Identify which cell holds the provided text, then report its [x, y] central coordinate. 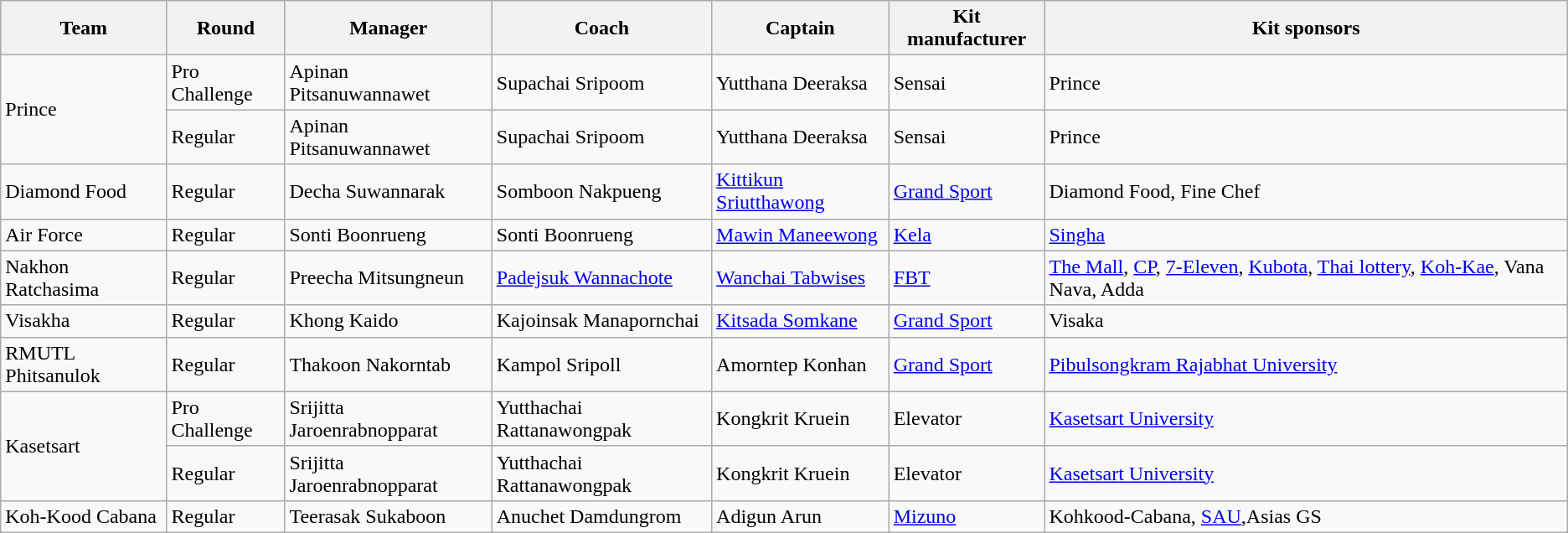
Team [84, 28]
Captain [801, 28]
Kit sponsors [1306, 28]
Visaka [1306, 321]
Somboon Nakpueng [601, 191]
Kajoinsak Manapornchai [601, 321]
Teerasak Sukaboon [389, 516]
Decha Suwannarak [389, 191]
Visakha [84, 321]
Anuchet Damdungrom [601, 516]
Kasetsart [84, 446]
Wanchai Tabwises [801, 278]
RMUTL Phitsanulok [84, 364]
FBT [967, 278]
The Mall, CP, 7-Eleven, Kubota, Thai lottery, Koh-Kae, Vana Nava, Adda [1306, 278]
Manager [389, 28]
Singha [1306, 235]
Kela [967, 235]
Mawin Maneewong [801, 235]
Amorntep Konhan [801, 364]
Pibulsongkram Rajabhat University [1306, 364]
Kohkood-Cabana, SAU,Asias GS [1306, 516]
Diamond Food, Fine Chef [1306, 191]
Kampol Sripoll [601, 364]
Kit manufacturer [967, 28]
Diamond Food [84, 191]
Round [226, 28]
Kitsada Somkane [801, 321]
Koh-Kood Cabana [84, 516]
Thakoon Nakorntab [389, 364]
Mizuno [967, 516]
Nakhon Ratchasima [84, 278]
Khong Kaido [389, 321]
Coach [601, 28]
Adigun Arun [801, 516]
Air Force [84, 235]
Kittikun Sriutthawong [801, 191]
Preecha Mitsungneun [389, 278]
Padejsuk Wannachote [601, 278]
